Detect which cell encompasses the target text, then output its (X, Y) center coordinate. 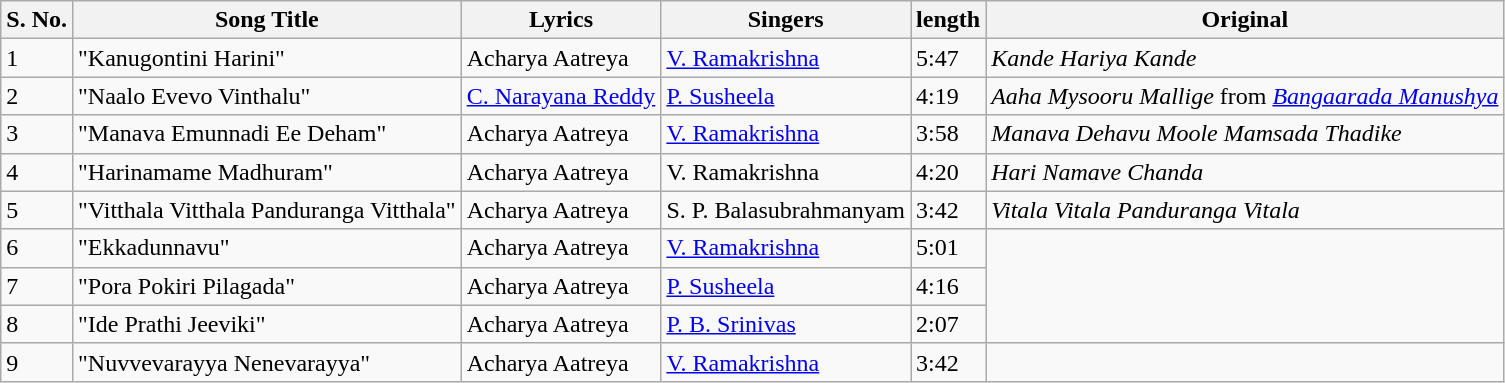
Lyrics (561, 20)
3:58 (948, 134)
Song Title (266, 20)
"Naalo Evevo Vinthalu" (266, 96)
1 (37, 58)
"Pora Pokiri Pilagada" (266, 286)
9 (37, 362)
Original (1245, 20)
P. B. Srinivas (786, 324)
Singers (786, 20)
5:01 (948, 248)
5:47 (948, 58)
S. P. Balasubrahmanyam (786, 210)
4 (37, 172)
Aaha Mysooru Mallige from Bangaarada Manushya (1245, 96)
7 (37, 286)
8 (37, 324)
4:20 (948, 172)
2:07 (948, 324)
"Ekkadunnavu" (266, 248)
Kande Hariya Kande (1245, 58)
Hari Namave Chanda (1245, 172)
Vitala Vitala Panduranga Vitala (1245, 210)
"Ide Prathi Jeeviki" (266, 324)
Manava Dehavu Moole Mamsada Thadike (1245, 134)
"Manava Emunnadi Ee Deham" (266, 134)
"Nuvvevarayya Nenevarayya" (266, 362)
"Harinamame Madhuram" (266, 172)
C. Narayana Reddy (561, 96)
3 (37, 134)
4:19 (948, 96)
length (948, 20)
S. No. (37, 20)
"Vitthala Vitthala Panduranga Vitthala" (266, 210)
4:16 (948, 286)
"Kanugontini Harini" (266, 58)
2 (37, 96)
6 (37, 248)
5 (37, 210)
